Find where the given text appears and provide that cell's center as (X, Y) coordinate. 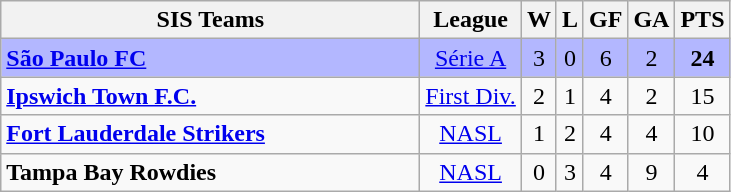
Fort Lauderdale Strikers (210, 134)
League (471, 20)
15 (702, 96)
Ipswich Town F.C. (210, 96)
W (538, 20)
6 (605, 58)
L (570, 20)
10 (702, 134)
GA (652, 20)
Série A (471, 58)
9 (652, 172)
SIS Teams (210, 20)
GF (605, 20)
24 (702, 58)
First Div. (471, 96)
São Paulo FC (210, 58)
Tampa Bay Rowdies (210, 172)
PTS (702, 20)
